Output the (X, Y) coordinate of the center of the cell containing the given text.  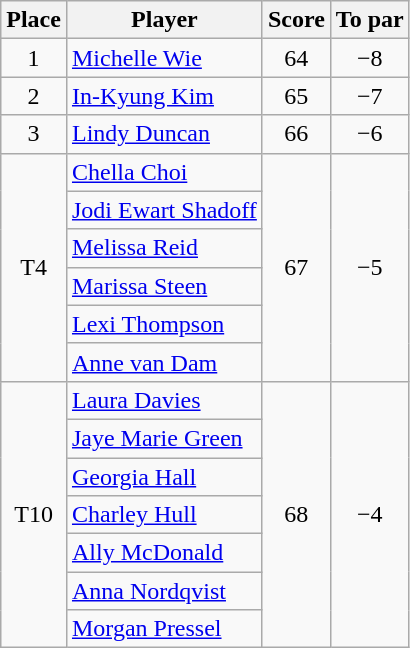
Laura Davies (164, 400)
Lexi Thompson (164, 324)
3 (34, 134)
Player (164, 20)
Morgan Pressel (164, 629)
67 (296, 267)
66 (296, 134)
Michelle Wie (164, 58)
65 (296, 96)
Melissa Reid (164, 248)
1 (34, 58)
To par (370, 20)
−7 (370, 96)
T4 (34, 267)
Lindy Duncan (164, 134)
In-Kyung Kim (164, 96)
Chella Choi (164, 172)
Charley Hull (164, 515)
−6 (370, 134)
Score (296, 20)
−5 (370, 267)
Marissa Steen (164, 286)
Anna Nordqvist (164, 591)
64 (296, 58)
Place (34, 20)
68 (296, 514)
T10 (34, 514)
2 (34, 96)
Georgia Hall (164, 477)
Jodi Ewart Shadoff (164, 210)
−8 (370, 58)
Anne van Dam (164, 362)
Ally McDonald (164, 553)
−4 (370, 514)
Jaye Marie Green (164, 438)
